Search for the cell housing the specified text and yield its [x, y] center coordinate. 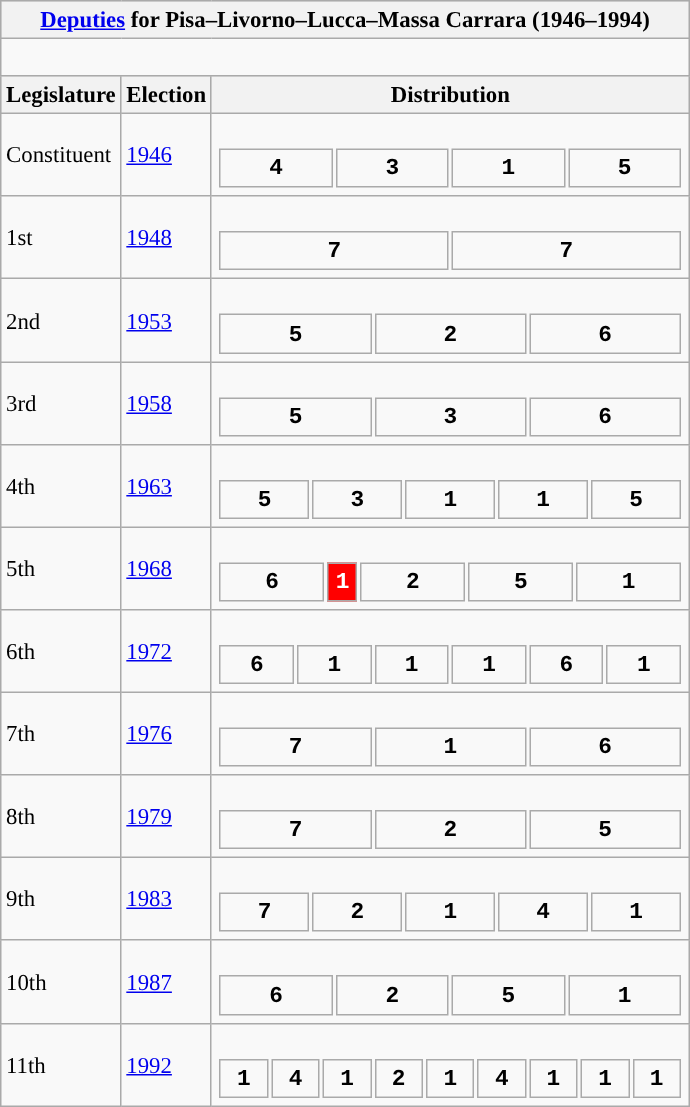
1953 [166, 320]
1958 [166, 404]
1 4 1 2 1 4 1 1 1 [450, 1064]
5th [61, 568]
1976 [166, 734]
4th [61, 486]
Constituent [61, 156]
1968 [166, 568]
1972 [166, 652]
4 3 1 5 [450, 156]
11th [61, 1064]
1979 [166, 816]
1983 [166, 900]
9th [61, 900]
1992 [166, 1064]
1st [61, 238]
Distribution [450, 95]
7 7 [450, 238]
8th [61, 816]
1987 [166, 982]
5 2 6 [450, 320]
5 3 1 1 5 [450, 486]
1946 [166, 156]
7 2 5 [450, 816]
Election [166, 95]
7th [61, 734]
Legislature [61, 95]
6 1 2 5 1 [450, 568]
Deputies for Pisa–Livorno–Lucca–Massa Carrara (1946–1994) [346, 20]
6 1 1 1 6 1 [450, 652]
6th [61, 652]
3rd [61, 404]
1948 [166, 238]
2nd [61, 320]
7 2 1 4 1 [450, 900]
1963 [166, 486]
7 1 6 [450, 734]
6 2 5 1 [450, 982]
5 3 6 [450, 404]
10th [61, 982]
